Search for the cell housing the specified text and yield its (x, y) center coordinate. 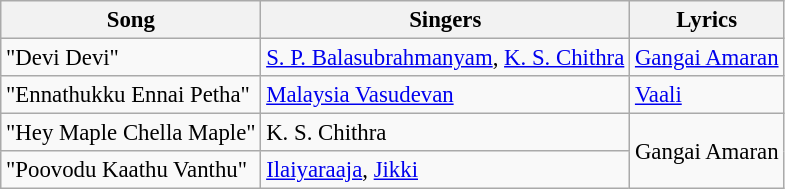
"Ennathukku Ennai Petha" (131, 95)
S. P. Balasubrahmanyam, K. S. Chithra (446, 58)
Song (131, 20)
Singers (446, 20)
Lyrics (707, 20)
Malaysia Vasudevan (446, 95)
K. S. Chithra (446, 133)
Ilaiyaraaja, Jikki (446, 170)
"Devi Devi" (131, 58)
"Hey Maple Chella Maple" (131, 133)
"Poovodu Kaathu Vanthu" (131, 170)
Vaali (707, 95)
